Output the (X, Y) coordinate of the center of the cell containing the given text.  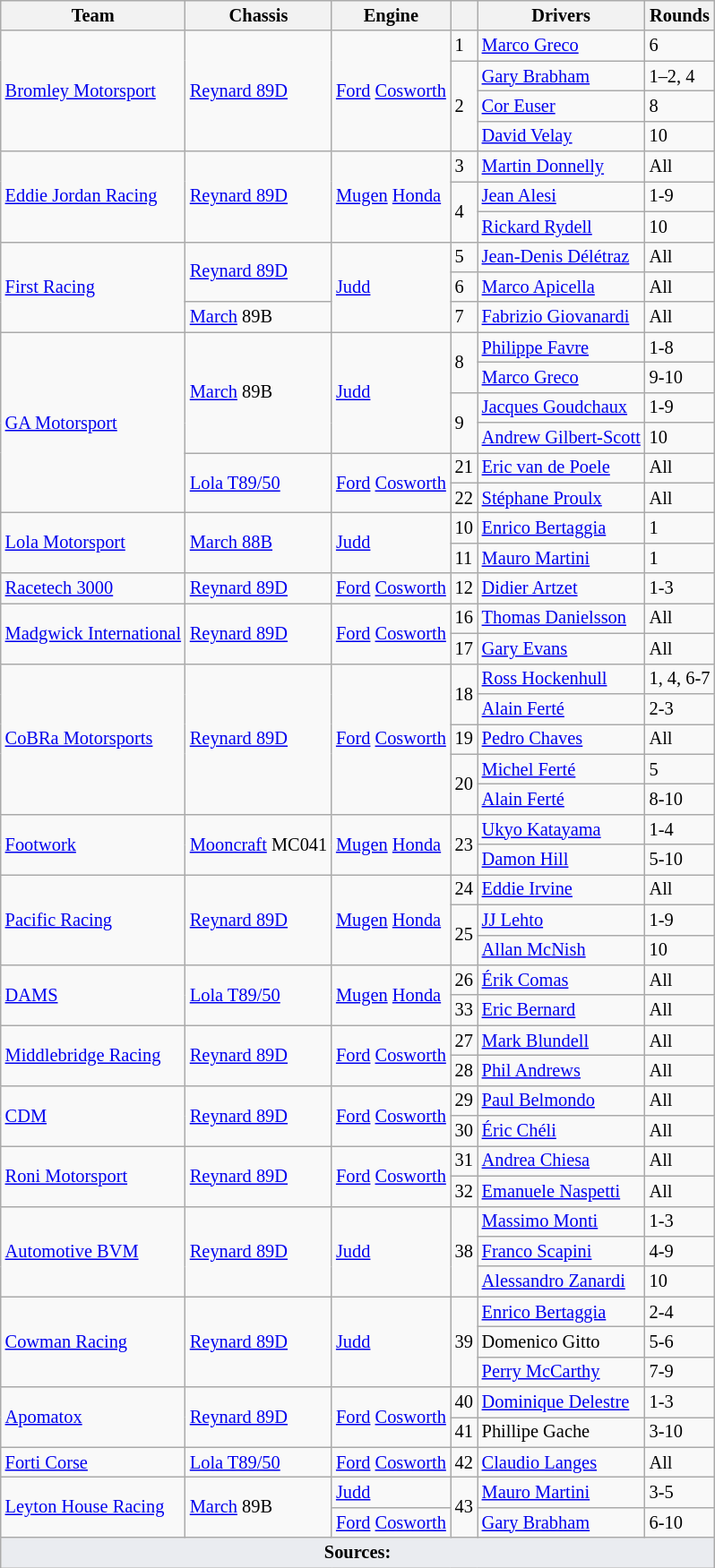
4 (464, 211)
Madgwick International (93, 632)
Andrea Chiesa (561, 1161)
Eddie Irvine (561, 889)
Gary Evans (561, 648)
43 (464, 1508)
27 (464, 1041)
Franco Scapini (561, 1251)
29 (464, 1101)
Phil Andrews (561, 1070)
Rounds (680, 15)
40 (464, 1402)
Leyton House Racing (93, 1508)
Stéphane Proulx (561, 498)
Racetech 3000 (93, 588)
Eric Bernard (561, 1010)
Dominique Delestre (561, 1402)
18 (464, 693)
DAMS (93, 994)
Érik Comas (561, 980)
Massimo Monti (561, 1221)
7-9 (680, 1372)
16 (464, 618)
Ross Hockenhull (561, 679)
JJ Lehto (561, 920)
Drivers (561, 15)
1–2, 4 (680, 76)
Chassis (258, 15)
CoBRa Motorsports (93, 739)
2-3 (680, 708)
Allan McNish (561, 950)
1, 4, 6-7 (680, 679)
GA Motorsport (93, 423)
Apomatox (93, 1417)
Mooncraft MC041 (258, 844)
11 (464, 558)
Ukyo Katayama (561, 829)
6-10 (680, 1522)
Automotive BVM (93, 1252)
8-10 (680, 799)
2-4 (680, 1312)
19 (464, 739)
1-4 (680, 829)
Cowman Racing (93, 1341)
25 (464, 935)
Jacques Goudchaux (561, 407)
Lola Motorsport (93, 543)
38 (464, 1252)
28 (464, 1070)
Cor Euser (561, 106)
Footwork (93, 844)
CDM (93, 1116)
Eric van de Poele (561, 467)
Jean Alesi (561, 196)
Engine (391, 15)
March 88B (258, 543)
Team (93, 15)
30 (464, 1131)
First Racing (93, 287)
26 (464, 980)
2 (464, 106)
Sources: (358, 1553)
9 (464, 423)
Pacific Racing (93, 919)
21 (464, 467)
Perry McCarthy (561, 1372)
3 (464, 167)
Martin Donnelly (561, 167)
12 (464, 588)
Rickard Rydell (561, 227)
4-9 (680, 1251)
Mark Blundell (561, 1041)
Eddie Jordan Racing (93, 197)
Phillipe Gache (561, 1432)
Paul Belmondo (561, 1101)
Éric Chéli (561, 1131)
Claudio Langes (561, 1462)
23 (464, 844)
Jean-Denis Délétraz (561, 257)
31 (464, 1161)
Didier Artzet (561, 588)
Pedro Chaves (561, 739)
39 (464, 1341)
Roni Motorsport (93, 1175)
33 (464, 1010)
Fabrizio Giovanardi (561, 317)
7 (464, 317)
3-5 (680, 1493)
David Velay (561, 136)
Forti Corse (93, 1462)
17 (464, 648)
Andrew Gilbert-Scott (561, 438)
Philippe Favre (561, 347)
Bromley Motorsport (93, 91)
5-6 (680, 1341)
Damon Hill (561, 860)
22 (464, 498)
1-8 (680, 347)
42 (464, 1462)
41 (464, 1432)
5-10 (680, 860)
20 (464, 784)
Emanuele Naspetti (561, 1191)
Michel Ferté (561, 769)
9-10 (680, 377)
Thomas Danielsson (561, 618)
24 (464, 889)
32 (464, 1191)
3-10 (680, 1432)
Marco Apicella (561, 287)
Alessandro Zanardi (561, 1281)
Domenico Gitto (561, 1341)
Middlebridge Racing (93, 1055)
